Scan for the cell matching the given text and deliver its [X, Y] coordinate at center. 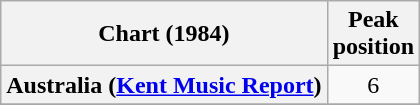
Peakposition [373, 34]
6 [373, 85]
Chart (1984) [164, 34]
Australia (Kent Music Report) [164, 85]
